For the text-containing cell, return its midpoint in (x, y) coordinate format. 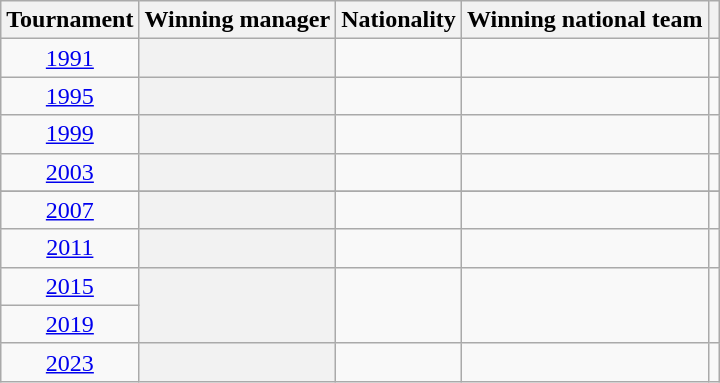
Winning national team (584, 20)
1999 (70, 134)
2003 (70, 172)
Nationality (399, 20)
Tournament (70, 20)
2019 (70, 324)
2015 (70, 286)
1991 (70, 58)
Winning manager (238, 20)
2007 (70, 210)
1995 (70, 96)
2011 (70, 248)
2023 (70, 362)
